Find where the given text appears and provide that cell's center as (X, Y) coordinate. 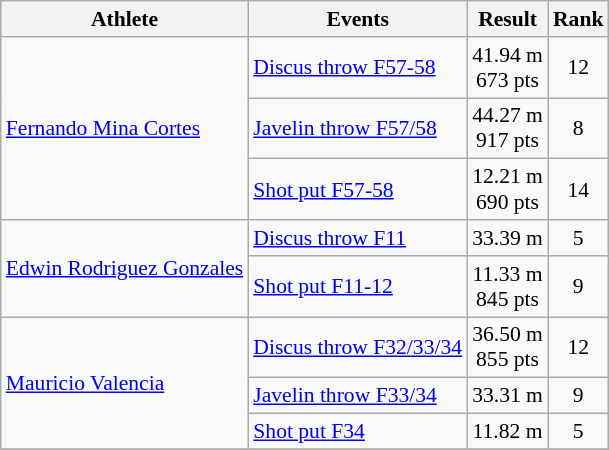
Mauricio Valencia (125, 383)
Athlete (125, 19)
Fernando Mina Cortes (125, 128)
33.39 m (508, 238)
Javelin throw F57/58 (358, 128)
Edwin Rodriguez Gonzales (125, 268)
44.27 m917 pts (508, 128)
Events (358, 19)
Javelin throw F33/34 (358, 396)
11.82 m (508, 432)
Rank (578, 19)
Shot put F11-12 (358, 286)
Shot put F57-58 (358, 190)
8 (578, 128)
Discus throw F32/33/34 (358, 348)
Shot put F34 (358, 432)
12.21 m690 pts (508, 190)
Result (508, 19)
Discus throw F57-58 (358, 68)
14 (578, 190)
41.94 m673 pts (508, 68)
11.33 m845 pts (508, 286)
33.31 m (508, 396)
36.50 m 855 pts (508, 348)
Discus throw F11 (358, 238)
